Return (x, y) of the center of cell containing provided text 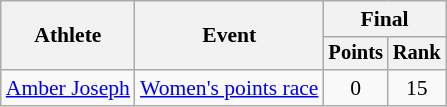
Women's points race (230, 88)
Final (385, 19)
0 (356, 88)
Athlete (68, 36)
Amber Joseph (68, 88)
Rank (417, 54)
Event (230, 36)
Points (356, 54)
15 (417, 88)
